Scan for the cell matching the given text and deliver its [x, y] coordinate at center. 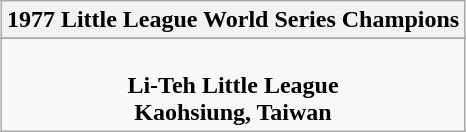
1977 Little League World Series Champions [232, 20]
Li-Teh Little LeagueKaohsiung, Taiwan [232, 85]
